Detect which cell encompasses the target text, then output its [x, y] center coordinate. 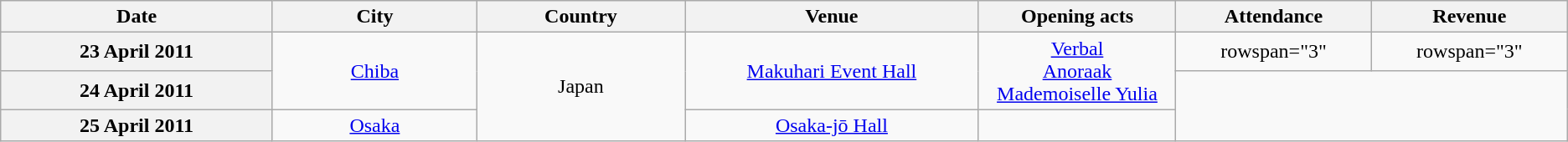
Date [137, 17]
VerbalAnoraakMademoiselle Yulia [1077, 71]
Chiba [374, 71]
Attendance [1274, 17]
25 April 2011 [137, 125]
Venue [833, 17]
Osaka-jō Hall [833, 125]
Japan [580, 87]
Revenue [1469, 17]
Makuhari Event Hall [833, 71]
City [374, 17]
Country [580, 17]
Opening acts [1077, 17]
24 April 2011 [137, 90]
23 April 2011 [137, 52]
Osaka [374, 125]
